Locate the cell with the specified text and output its (X, Y) center coordinate. 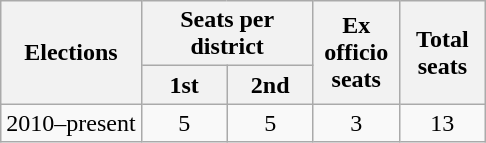
13 (442, 123)
2nd (270, 85)
Elections (71, 52)
3 (356, 123)
1st (184, 85)
2010–present (71, 123)
Total seats (442, 52)
Ex officio seats (356, 52)
Seats per district (227, 34)
